For the text-containing cell, return its midpoint in [X, Y] coordinate format. 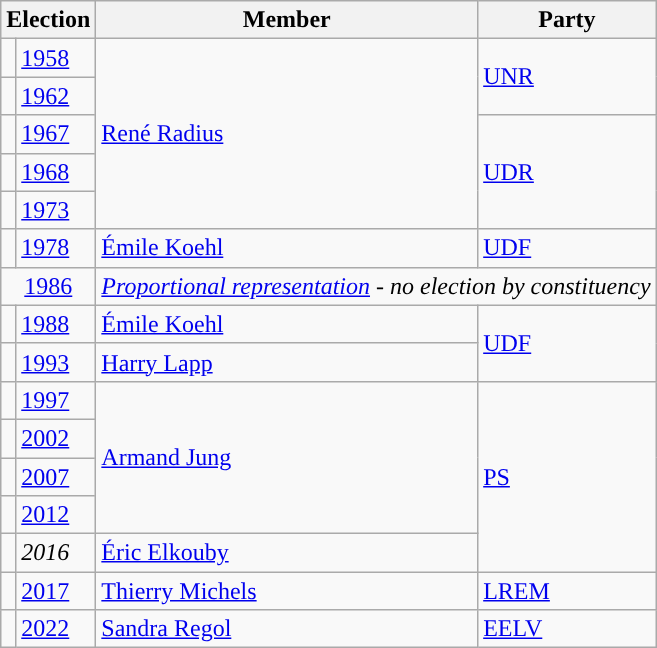
1958 [56, 58]
2016 [56, 553]
Armand Jung [287, 457]
1988 [56, 324]
1978 [56, 248]
1967 [56, 134]
2022 [56, 629]
Party [567, 20]
Thierry Michels [287, 591]
2007 [56, 477]
René Radius [287, 134]
UDR [567, 172]
1968 [56, 172]
LREM [567, 591]
Sandra Regol [287, 629]
1973 [56, 210]
Election [48, 20]
PS [567, 476]
2017 [56, 591]
2012 [56, 515]
Member [287, 20]
UNR [567, 77]
EELV [567, 629]
1962 [56, 96]
2002 [56, 438]
1993 [56, 362]
1986 [48, 286]
Proportional representation - no election by constituency [376, 286]
1997 [56, 400]
Éric Elkouby [287, 553]
Harry Lapp [287, 362]
